Provide the (x, y) coordinate of the cell's center where the given text is located.  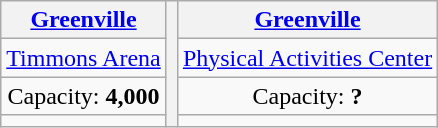
Timmons Arena (84, 58)
Capacity: ? (307, 96)
Physical Activities Center (307, 58)
Capacity: 4,000 (84, 96)
